Determine the [x, y] coordinate at the center of the cell enclosing the given text.  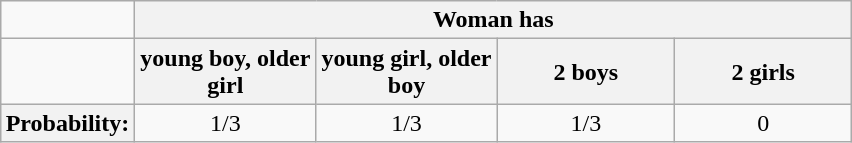
Probability: [68, 123]
2 girls [764, 72]
0 [764, 123]
young girl, older boy [406, 72]
2 boys [586, 72]
Woman has [494, 20]
young boy, older girl [226, 72]
